From the cell containing the given text, extract its center point as [X, Y] coordinate. 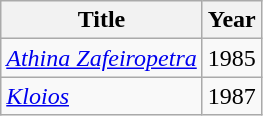
1987 [232, 96]
Title [102, 20]
1985 [232, 58]
Athina Zafeiropetra [102, 58]
Year [232, 20]
Kloios [102, 96]
